Pinpoint the cell where the given text exists, returning its [x, y] midpoint coordinate. 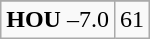
61 [132, 20]
HOU –7.0 [58, 20]
